Return the [X, Y] coordinate for the center point of the cell that contains the specified text.  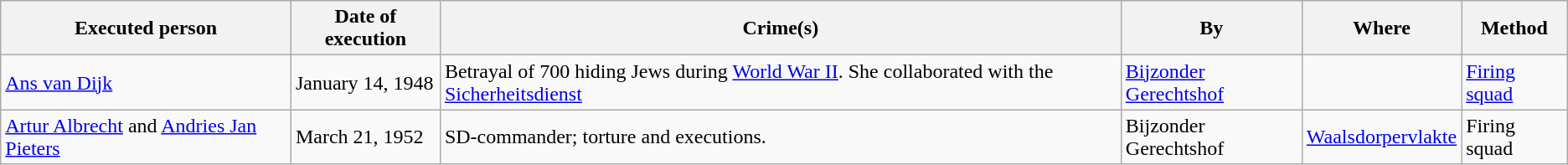
March 21, 1952 [365, 137]
Date of execution [365, 28]
Method [1514, 28]
Artur Albrecht and Andries Jan Pieters [146, 137]
Waalsdorpervlakte [1381, 137]
Ans van Dijk [146, 82]
SD-commander; torture and executions. [781, 137]
Where [1381, 28]
Crime(s) [781, 28]
Executed person [146, 28]
By [1211, 28]
Betrayal of 700 hiding Jews during World War II. She collaborated with the Sicherheitsdienst [781, 82]
January 14, 1948 [365, 82]
